From the cell containing the given text, extract its center point as (X, Y) coordinate. 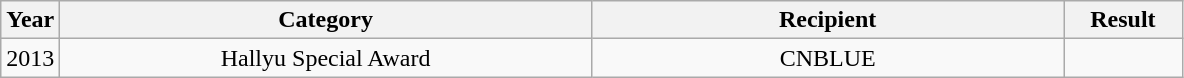
CNBLUE (827, 58)
2013 (30, 58)
Hallyu Special Award (326, 58)
Year (30, 20)
Category (326, 20)
Result (1123, 20)
Recipient (827, 20)
